Locate the cell with the specified text and output its (X, Y) center coordinate. 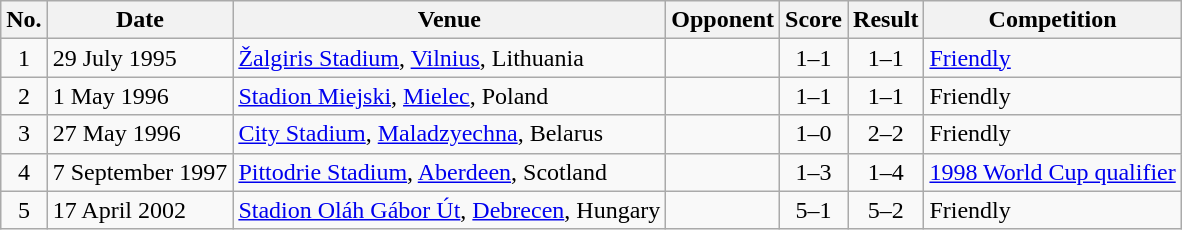
7 September 1997 (140, 172)
1998 World Cup qualifier (1052, 172)
1 May 1996 (140, 96)
No. (24, 20)
5–1 (814, 210)
3 (24, 134)
Stadion Oláh Gábor Út, Debrecen, Hungary (450, 210)
Score (814, 20)
Venue (450, 20)
1 (24, 58)
Result (886, 20)
2 (24, 96)
27 May 1996 (140, 134)
City Stadium, Maladzyechna, Belarus (450, 134)
1–3 (814, 172)
Žalgiris Stadium, Vilnius, Lithuania (450, 58)
1–0 (814, 134)
4 (24, 172)
5–2 (886, 210)
Stadion Miejski, Mielec, Poland (450, 96)
29 July 1995 (140, 58)
1–4 (886, 172)
17 April 2002 (140, 210)
2–2 (886, 134)
Opponent (723, 20)
Date (140, 20)
Pittodrie Stadium, Aberdeen, Scotland (450, 172)
5 (24, 210)
Competition (1052, 20)
